Determine the [X, Y] coordinate at the center of the cell enclosing the given text.  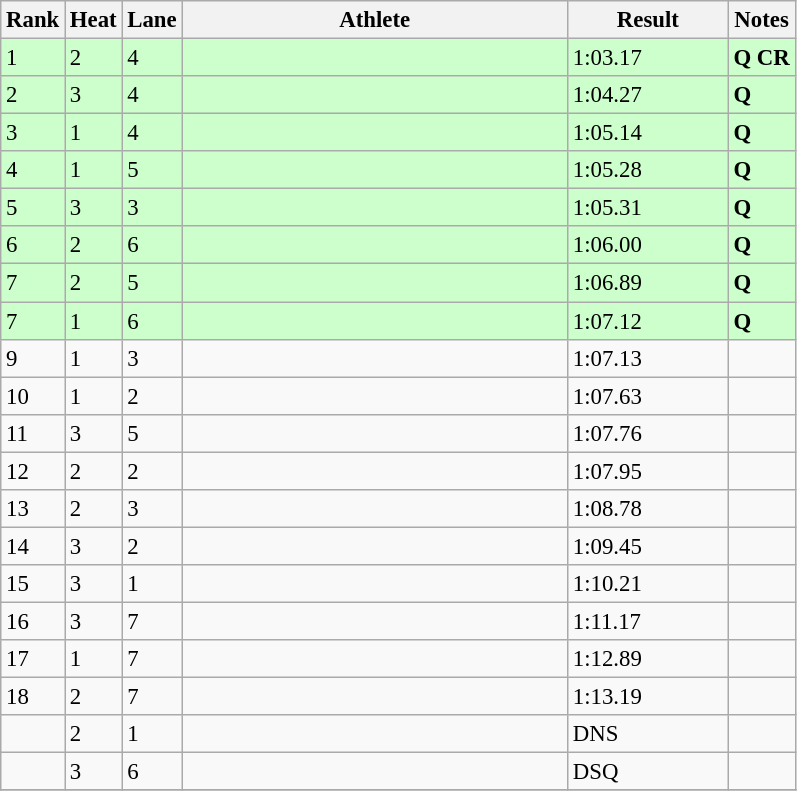
Notes [762, 20]
1:10.21 [648, 584]
12 [33, 471]
9 [33, 358]
Lane [152, 20]
1:07.76 [648, 433]
1:07.13 [648, 358]
Heat [94, 20]
14 [33, 546]
10 [33, 396]
Rank [33, 20]
1:05.14 [648, 133]
1:06.89 [648, 283]
1:13.19 [648, 697]
Q CR [762, 58]
DNS [648, 734]
1:09.45 [648, 546]
17 [33, 659]
Athlete [375, 20]
1:05.31 [648, 208]
13 [33, 509]
1:05.28 [648, 170]
1:07.95 [648, 471]
15 [33, 584]
1:08.78 [648, 509]
11 [33, 433]
1:07.63 [648, 396]
Result [648, 20]
16 [33, 621]
1:07.12 [648, 321]
1:06.00 [648, 245]
1:12.89 [648, 659]
18 [33, 697]
DSQ [648, 772]
1:04.27 [648, 95]
1:03.17 [648, 58]
1:11.17 [648, 621]
